From the cell containing the given text, extract its center point as [X, Y] coordinate. 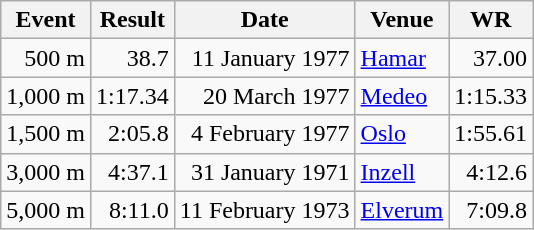
4:37.1 [132, 172]
4:12.6 [491, 172]
Elverum [402, 210]
4 February 1977 [264, 134]
7:09.8 [491, 210]
Inzell [402, 172]
31 January 1971 [264, 172]
20 March 1977 [264, 96]
1:17.34 [132, 96]
8:11.0 [132, 210]
Oslo [402, 134]
11 January 1977 [264, 58]
Result [132, 20]
3,000 m [46, 172]
1,500 m [46, 134]
1:55.61 [491, 134]
WR [491, 20]
1:15.33 [491, 96]
Medeo [402, 96]
11 February 1973 [264, 210]
37.00 [491, 58]
Venue [402, 20]
500 m [46, 58]
Event [46, 20]
Hamar [402, 58]
2:05.8 [132, 134]
1,000 m [46, 96]
38.7 [132, 58]
5,000 m [46, 210]
Date [264, 20]
